Locate the cell with the specified text and output its [x, y] center coordinate. 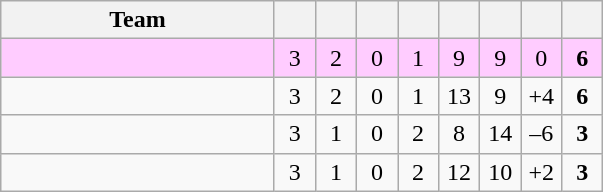
14 [500, 134]
13 [460, 96]
10 [500, 172]
+4 [542, 96]
+2 [542, 172]
Team [138, 20]
–6 [542, 134]
12 [460, 172]
8 [460, 134]
